Identify which cell holds the provided text, then report its (x, y) central coordinate. 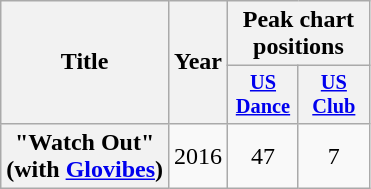
USDance (264, 95)
Year (198, 62)
Peak chart positions (299, 34)
2016 (198, 156)
7 (334, 156)
USClub (334, 95)
47 (264, 156)
"Watch Out"(with Glovibes) (85, 156)
Title (85, 62)
